Identify which cell holds the provided text, then report its [x, y] central coordinate. 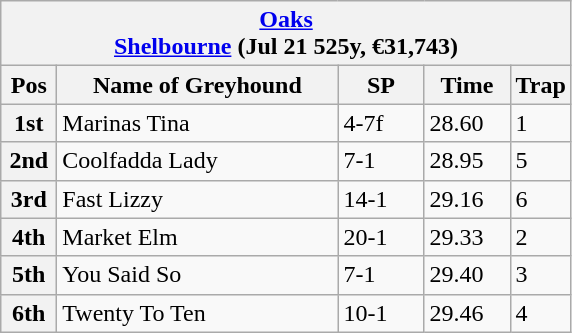
Coolfadda Lady [198, 161]
3 [540, 275]
2nd [29, 161]
6th [29, 313]
Marinas Tina [198, 123]
4-7f [381, 123]
Time [467, 85]
1st [29, 123]
5 [540, 161]
29.40 [467, 275]
10-1 [381, 313]
4th [29, 237]
28.60 [467, 123]
You Said So [198, 275]
14-1 [381, 199]
Twenty To Ten [198, 313]
Name of Greyhound [198, 85]
Pos [29, 85]
5th [29, 275]
29.16 [467, 199]
20-1 [381, 237]
Oaks Shelbourne (Jul 21 525y, €31,743) [286, 34]
2 [540, 237]
Fast Lizzy [198, 199]
Trap [540, 85]
1 [540, 123]
6 [540, 199]
29.33 [467, 237]
29.46 [467, 313]
3rd [29, 199]
28.95 [467, 161]
Market Elm [198, 237]
4 [540, 313]
SP [381, 85]
